Return (x, y) of the center of cell containing provided text 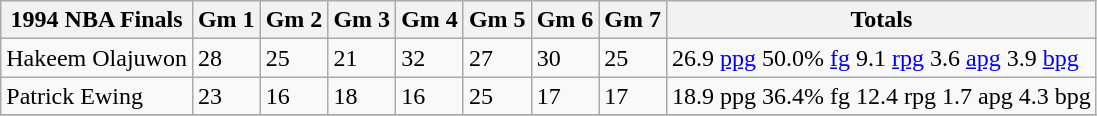
Gm 7 (633, 20)
32 (430, 58)
Hakeem Olajuwon (97, 58)
26.9 ppg 50.0% fg 9.1 rpg 3.6 apg 3.9 bpg (882, 58)
Gm 6 (565, 20)
Totals (882, 20)
21 (362, 58)
27 (497, 58)
Gm 3 (362, 20)
23 (226, 96)
18.9 ppg 36.4% fg 12.4 rpg 1.7 apg 4.3 bpg (882, 96)
1994 NBA Finals (97, 20)
Gm 4 (430, 20)
Patrick Ewing (97, 96)
30 (565, 58)
28 (226, 58)
Gm 1 (226, 20)
Gm 2 (294, 20)
Gm 5 (497, 20)
18 (362, 96)
